Pinpoint the cell where the given text exists, returning its [x, y] midpoint coordinate. 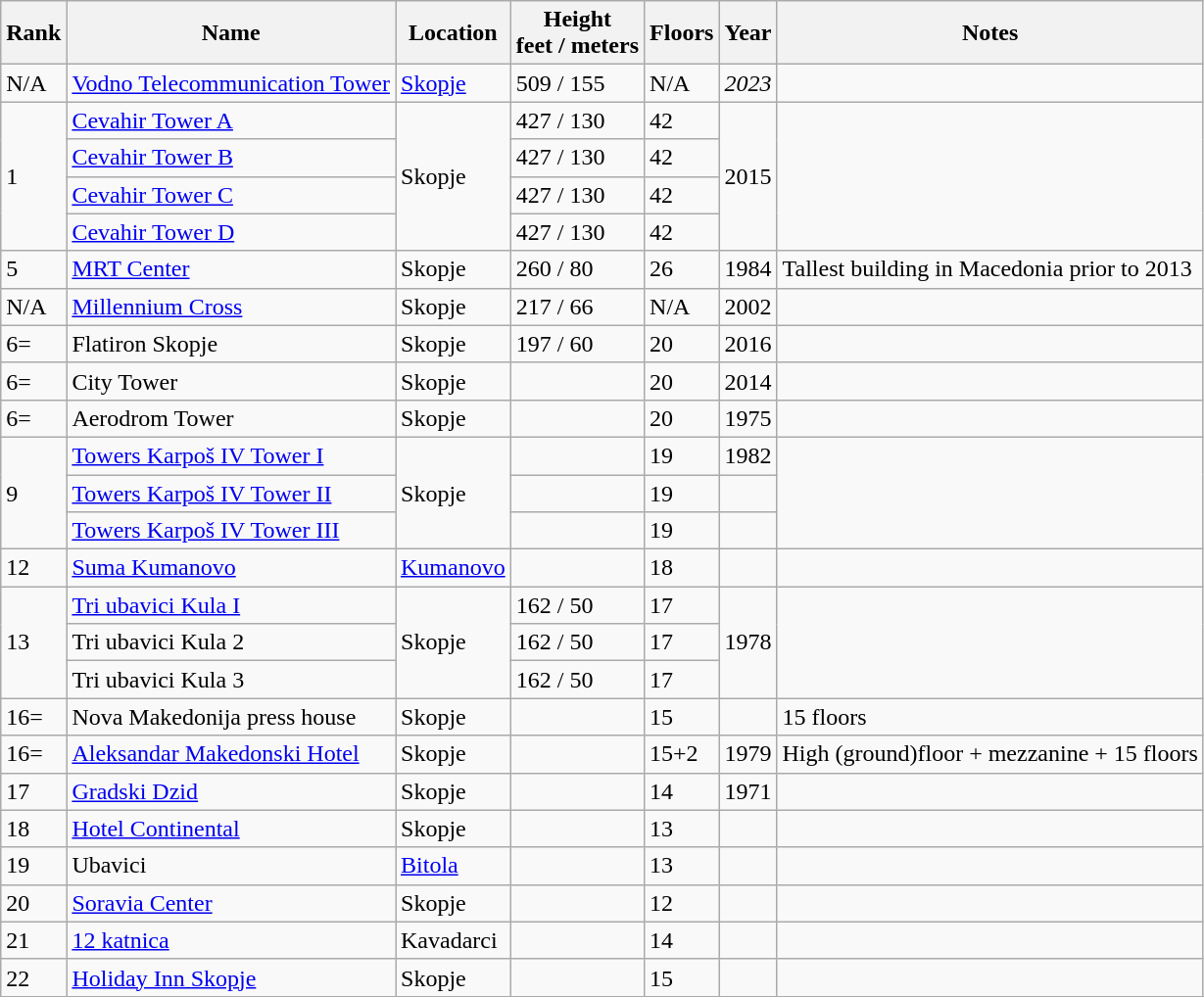
MRT Center [231, 269]
Kumanovo [454, 568]
1982 [748, 455]
15 floors [989, 717]
Millennium Cross [231, 307]
Cevahir Tower B [231, 158]
City Tower [231, 381]
1975 [748, 418]
15+2 [682, 754]
Flatiron Skopje [231, 344]
1978 [748, 642]
5 [33, 269]
Holiday Inn Skopje [231, 977]
Towers Karpoš IV Tower III [231, 531]
Tri ubavici Kula I [231, 605]
Cevahir Tower C [231, 195]
2014 [748, 381]
1 [33, 176]
Towers Karpoš IV Tower II [231, 493]
Year [748, 33]
Floors [682, 33]
Nova Makedonija press house [231, 717]
509 / 155 [577, 83]
Notes [989, 33]
Tri ubavici Kula 2 [231, 642]
2023 [748, 83]
High (ground)floor + mezzanine + 15 floors [989, 754]
Towers Karpoš IV Tower I [231, 455]
Location [454, 33]
22 [33, 977]
Rank [33, 33]
217 / 66 [577, 307]
2015 [748, 176]
9 [33, 493]
Tri ubavici Kula 3 [231, 680]
2016 [748, 344]
197 / 60 [577, 344]
260 / 80 [577, 269]
Heightfeet / meters [577, 33]
Bitola [454, 866]
21 [33, 940]
Cevahir Tower A [231, 120]
12 katnica [231, 940]
Vodno Telecommunication Tower [231, 83]
1979 [748, 754]
Kavadarci [454, 940]
2002 [748, 307]
Gradski Dzid [231, 791]
Aerodrom Tower [231, 418]
26 [682, 269]
Cevahir Tower D [231, 232]
Suma Kumanovo [231, 568]
Hotel Continental [231, 829]
Tallest building in Macedonia prior to 2013 [989, 269]
Soravia Center [231, 903]
1971 [748, 791]
Name [231, 33]
Aleksandar Makedonski Hotel [231, 754]
Ubavici [231, 866]
1984 [748, 269]
